Return [X, Y] of the center of cell containing provided text 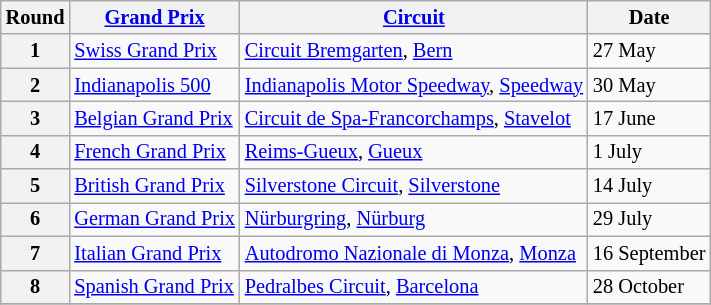
Pedralbes Circuit, Barcelona [414, 287]
8 [36, 287]
1 July [649, 152]
7 [36, 253]
Circuit de Spa-Francorchamps, Stavelot [414, 118]
17 June [649, 118]
2 [36, 85]
4 [36, 152]
16 September [649, 253]
Reims-Gueux, Gueux [414, 152]
Silverstone Circuit, Silverstone [414, 186]
1 [36, 51]
30 May [649, 85]
Italian Grand Prix [154, 253]
British Grand Prix [154, 186]
5 [36, 186]
Autodromo Nazionale di Monza, Monza [414, 253]
Date [649, 17]
Circuit Bremgarten, Bern [414, 51]
3 [36, 118]
28 October [649, 287]
29 July [649, 219]
Indianapolis 500 [154, 85]
Round [36, 17]
Grand Prix [154, 17]
Indianapolis Motor Speedway, Speedway [414, 85]
14 July [649, 186]
27 May [649, 51]
6 [36, 219]
Belgian Grand Prix [154, 118]
Spanish Grand Prix [154, 287]
German Grand Prix [154, 219]
Circuit [414, 17]
French Grand Prix [154, 152]
Swiss Grand Prix [154, 51]
Nürburgring, Nürburg [414, 219]
